Scan for the cell matching the given text and deliver its [x, y] coordinate at center. 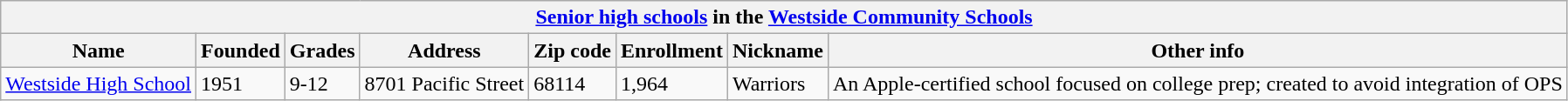
68114 [573, 84]
Grades [322, 50]
Other info [1198, 50]
Zip code [573, 50]
Nickname [777, 50]
Address [444, 50]
Westside High School [99, 84]
Name [99, 50]
8701 Pacific Street [444, 84]
Senior high schools in the Westside Community Schools [784, 17]
Enrollment [671, 50]
1951 [241, 84]
An Apple-certified school focused on college prep; created to avoid integration of OPS [1198, 84]
9-12 [322, 84]
Warriors [777, 84]
Founded [241, 50]
1,964 [671, 84]
